Search for the cell housing the specified text and yield its [X, Y] center coordinate. 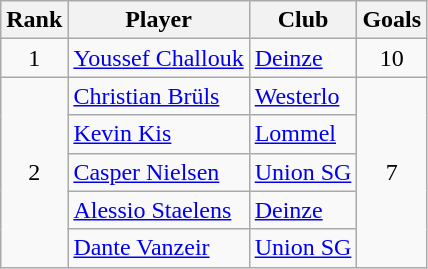
Club [303, 20]
10 [392, 58]
Casper Nielsen [158, 172]
Alessio Staelens [158, 210]
Dante Vanzeir [158, 248]
Lommel [303, 134]
Player [158, 20]
Rank [34, 20]
Goals [392, 20]
Youssef Challouk [158, 58]
Kevin Kis [158, 134]
Christian Brüls [158, 96]
2 [34, 172]
7 [392, 172]
1 [34, 58]
Westerlo [303, 96]
